Scan for the cell matching the given text and deliver its [X, Y] coordinate at center. 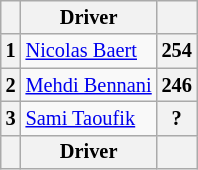
Mehdi Bennani [89, 85]
1 [11, 51]
2 [11, 85]
Sami Taoufik [89, 118]
Nicolas Baert [89, 51]
246 [177, 85]
3 [11, 118]
? [177, 118]
254 [177, 51]
